Provide the [x, y] coordinate of the cell's center where the given text is located.  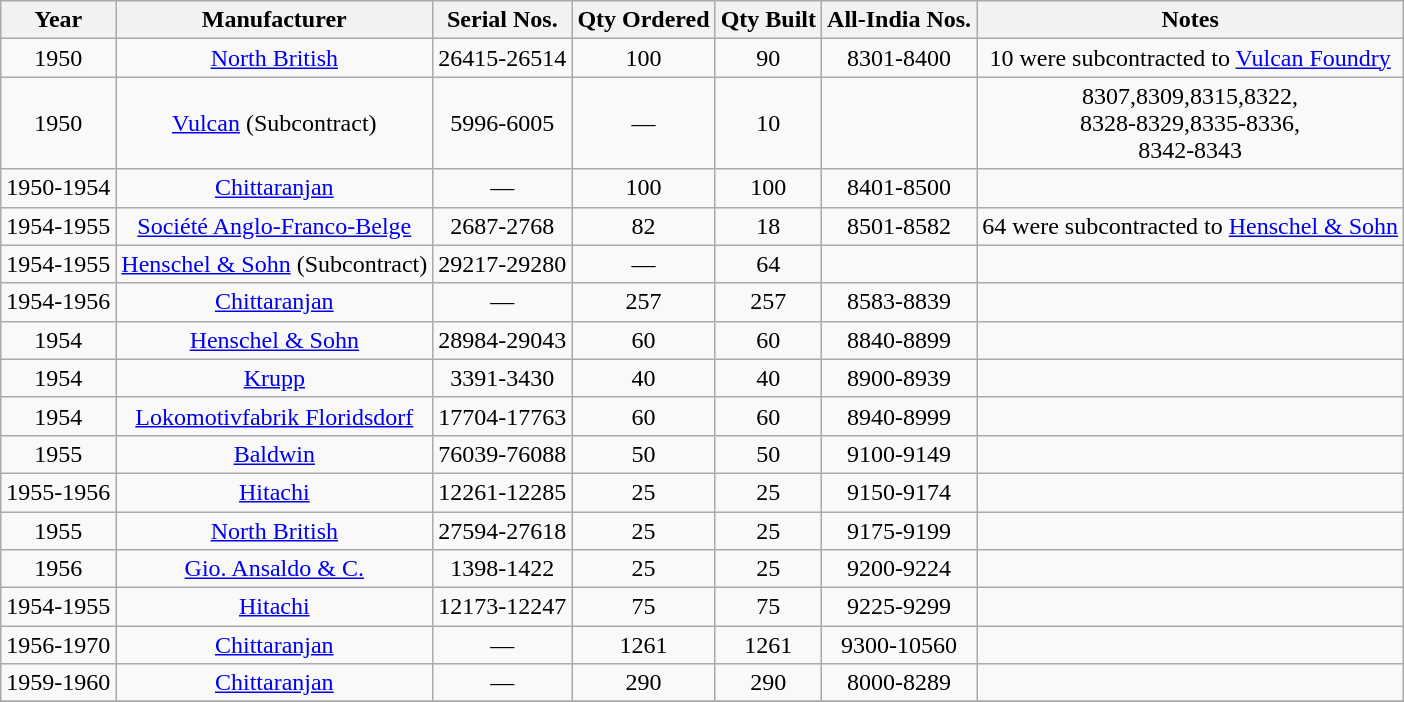
10 [768, 123]
Vulcan (Subcontract) [274, 123]
12173-12247 [502, 607]
12261-12285 [502, 492]
Krupp [274, 378]
2687-2768 [502, 226]
Qty Built [768, 20]
82 [644, 226]
18 [768, 226]
8307,8309,8315,8322,8328-8329,8335-8336,8342-8343 [1190, 123]
26415-26514 [502, 58]
1959-1960 [58, 683]
28984-29043 [502, 340]
1398-1422 [502, 569]
9100-9149 [900, 454]
1950-1954 [58, 188]
Serial Nos. [502, 20]
5996-6005 [502, 123]
9200-9224 [900, 569]
64 were subcontracted to Henschel & Sohn [1190, 226]
9150-9174 [900, 492]
Gio. Ansaldo & C. [274, 569]
10 were subcontracted to Vulcan Foundry [1190, 58]
8401-8500 [900, 188]
9225-9299 [900, 607]
Lokomotivfabrik Floridsdorf [274, 416]
Year [58, 20]
1956-1970 [58, 645]
3391-3430 [502, 378]
27594-27618 [502, 531]
8900-8939 [900, 378]
Société Anglo-Franco-Belge [274, 226]
8940-8999 [900, 416]
Manufacturer [274, 20]
Qty Ordered [644, 20]
All-India Nos. [900, 20]
8840-8899 [900, 340]
8501-8582 [900, 226]
76039-76088 [502, 454]
Henschel & Sohn [274, 340]
Henschel & Sohn (Subcontract) [274, 264]
9300-10560 [900, 645]
1955-1956 [58, 492]
29217-29280 [502, 264]
Notes [1190, 20]
1956 [58, 569]
64 [768, 264]
1954-1956 [58, 302]
8583-8839 [900, 302]
90 [768, 58]
17704-17763 [502, 416]
9175-9199 [900, 531]
8000-8289 [900, 683]
8301-8400 [900, 58]
Baldwin [274, 454]
